Extract the [x, y] coordinate from the center of the cell holding the provided text.  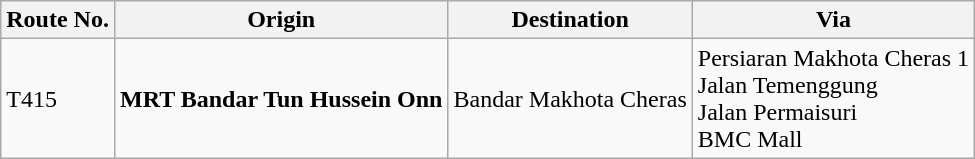
MRT Bandar Tun Hussein Onn [280, 98]
Origin [280, 20]
Destination [570, 20]
T415 [58, 98]
Via [833, 20]
Route No. [58, 20]
Persiaran Makhota Cheras 1Jalan TemenggungJalan PermaisuriBMC Mall [833, 98]
Bandar Makhota Cheras [570, 98]
